Determine the (x, y) coordinate at the center of the cell enclosing the given text.  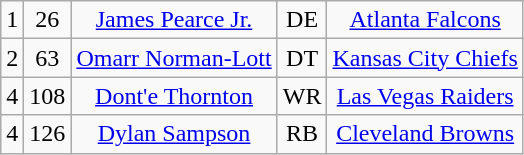
108 (48, 96)
1 (12, 20)
126 (48, 134)
Dont'e Thornton (174, 96)
26 (48, 20)
Atlanta Falcons (425, 20)
James Pearce Jr. (174, 20)
RB (302, 134)
63 (48, 58)
Las Vegas Raiders (425, 96)
Cleveland Browns (425, 134)
2 (12, 58)
Dylan Sampson (174, 134)
Kansas City Chiefs (425, 58)
DT (302, 58)
WR (302, 96)
DE (302, 20)
Omarr Norman-Lott (174, 58)
